Find where the given text appears and provide that cell's center as [X, Y] coordinate. 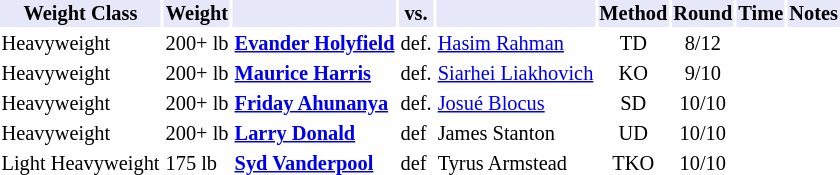
def [416, 134]
Evander Holyfield [314, 44]
8/12 [703, 44]
Weight [197, 14]
Larry Donald [314, 134]
TD [634, 44]
9/10 [703, 74]
Friday Ahunanya [314, 104]
James Stanton [516, 134]
Notes [814, 14]
Maurice Harris [314, 74]
Josué Blocus [516, 104]
Round [703, 14]
KO [634, 74]
vs. [416, 14]
Siarhei Liakhovich [516, 74]
SD [634, 104]
Weight Class [80, 14]
Time [761, 14]
Method [634, 14]
UD [634, 134]
Hasim Rahman [516, 44]
